Locate the cell with the specified text and output its [X, Y] center coordinate. 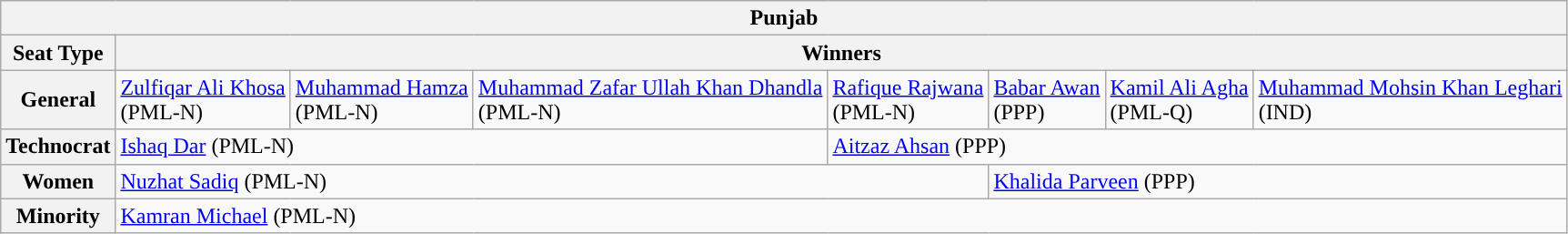
Khalida Parveen (PPP) [1278, 181]
Seat Type [58, 53]
Ishaq Dar (PML-N) [471, 147]
Muhammad Zafar Ullah Khan Dhandla(PML-N) [650, 100]
Muhammad Hamza(PML-N) [382, 100]
Rafique Rajwana(PML-N) [908, 100]
Minority [58, 216]
Kamil Ali Agha(PML-Q) [1179, 100]
General [58, 100]
Zulfiqar Ali Khosa(PML-N) [203, 100]
Nuzhat Sadiq (PML-N) [552, 181]
Kamran Michael (PML-N) [841, 216]
Babar Awan(PPP) [1047, 100]
Punjab [784, 18]
Technocrat [58, 147]
Aitzaz Ahsan (PPP) [1197, 147]
Winners [841, 53]
Muhammad Mohsin Khan Leghari(IND) [1410, 100]
Women [58, 181]
